Search for the cell housing the specified text and yield its [X, Y] center coordinate. 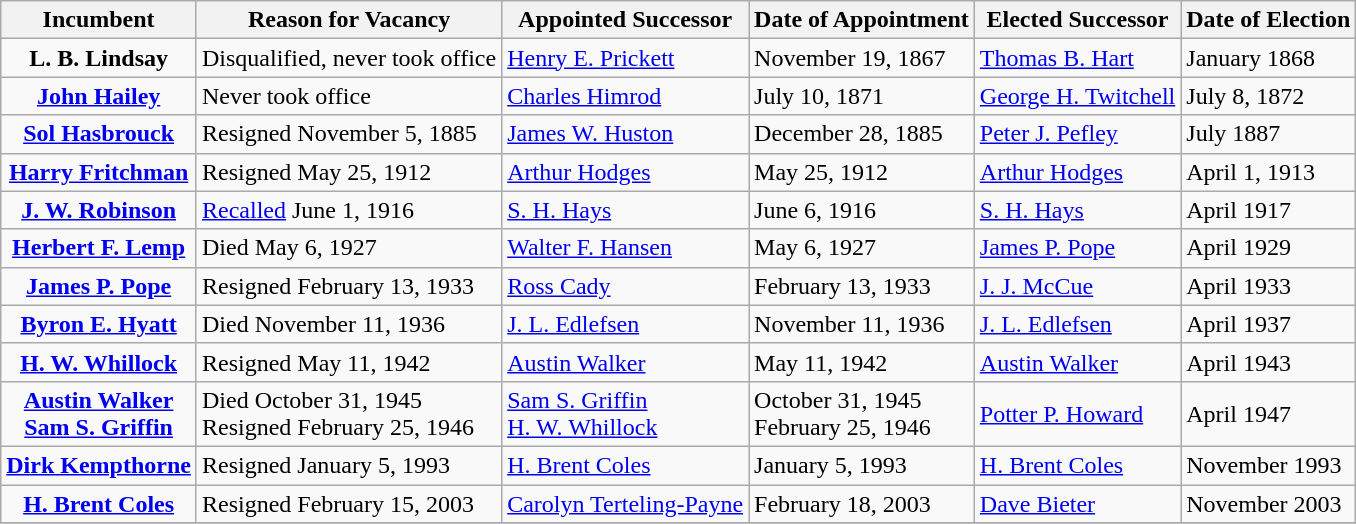
Sol Hasbrouck [99, 134]
January 1868 [1268, 58]
May 11, 1942 [862, 362]
May 25, 1912 [862, 172]
November 19, 1867 [862, 58]
Sam S. GriffinH. W. Whillock [626, 414]
January 5, 1993 [862, 465]
J. W. Robinson [99, 210]
J. J. McCue [1077, 286]
Resigned May 11, 1942 [348, 362]
April 1943 [1268, 362]
Resigned November 5, 1885 [348, 134]
L. B. Lindsay [99, 58]
James W. Huston [626, 134]
Recalled June 1, 1916 [348, 210]
December 28, 1885 [862, 134]
June 6, 1916 [862, 210]
July 1887 [1268, 134]
Henry E. Prickett [626, 58]
Died November 11, 1936 [348, 324]
May 6, 1927 [862, 248]
Never took office [348, 96]
Incumbent [99, 20]
Resigned January 5, 1993 [348, 465]
February 18, 2003 [862, 503]
November 2003 [1268, 503]
John Hailey [99, 96]
Herbert F. Lemp [99, 248]
February 13, 1933 [862, 286]
Elected Successor [1077, 20]
October 31, 1945February 25, 1946 [862, 414]
Dave Bieter [1077, 503]
Thomas B. Hart [1077, 58]
November 1993 [1268, 465]
Date of Appointment [862, 20]
Harry Fritchman [99, 172]
April 1947 [1268, 414]
Died October 31, 1945Resigned February 25, 1946 [348, 414]
Potter P. Howard [1077, 414]
April 1929 [1268, 248]
Reason for Vacancy [348, 20]
April 1937 [1268, 324]
July 8, 1872 [1268, 96]
Died May 6, 1927 [348, 248]
Appointed Successor [626, 20]
Charles Himrod [626, 96]
July 10, 1871 [862, 96]
Ross Cady [626, 286]
April 1917 [1268, 210]
November 11, 1936 [862, 324]
Resigned February 15, 2003 [348, 503]
Disqualified, never took office [348, 58]
Resigned February 13, 1933 [348, 286]
George H. Twitchell [1077, 96]
Austin WalkerSam S. Griffin [99, 414]
Resigned May 25, 1912 [348, 172]
Dirk Kempthorne [99, 465]
H. W. Whillock [99, 362]
Carolyn Terteling-Payne [626, 503]
Byron E. Hyatt [99, 324]
Peter J. Pefley [1077, 134]
April 1933 [1268, 286]
Date of Election [1268, 20]
Walter F. Hansen [626, 248]
April 1, 1913 [1268, 172]
